From the cell containing the given text, extract its center point as [x, y] coordinate. 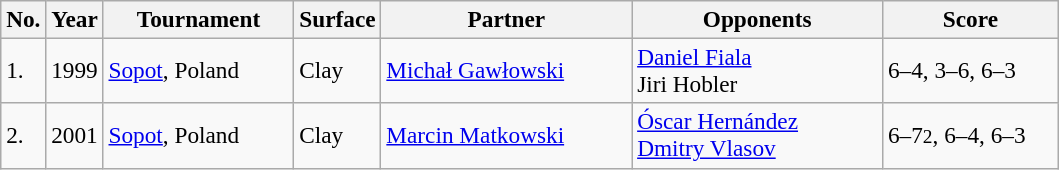
Surface [338, 19]
No. [24, 19]
Score [971, 19]
Opponents [758, 19]
Tournament [198, 19]
Marcin Matkowski [506, 136]
Michał Gawłowski [506, 70]
Year [74, 19]
2001 [74, 136]
6–4, 3–6, 6–3 [971, 70]
Daniel Fiala Jiri Hobler [758, 70]
6–72, 6–4, 6–3 [971, 136]
1. [24, 70]
2. [24, 136]
Partner [506, 19]
1999 [74, 70]
Óscar Hernández Dmitry Vlasov [758, 136]
